Return (X, Y) of the center of cell containing provided text 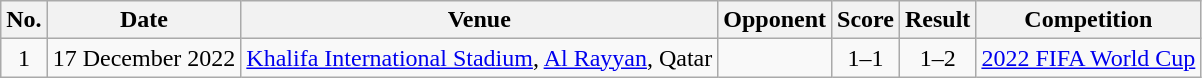
Date (144, 20)
1–2 (937, 58)
Khalifa International Stadium, Al Rayyan, Qatar (480, 58)
17 December 2022 (144, 58)
No. (24, 20)
Competition (1088, 20)
Opponent (775, 20)
1 (24, 58)
Score (866, 20)
1–1 (866, 58)
Result (937, 20)
Venue (480, 20)
2022 FIFA World Cup (1088, 58)
